Detect which cell encompasses the target text, then output its [X, Y] center coordinate. 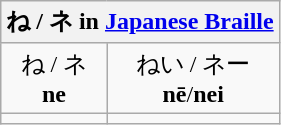
ね / ネ in Japanese Braille [140, 22]
ね / ネ ne [54, 78]
ねい / ネー nē/nei [193, 78]
